Scan for the cell matching the given text and deliver its [X, Y] coordinate at center. 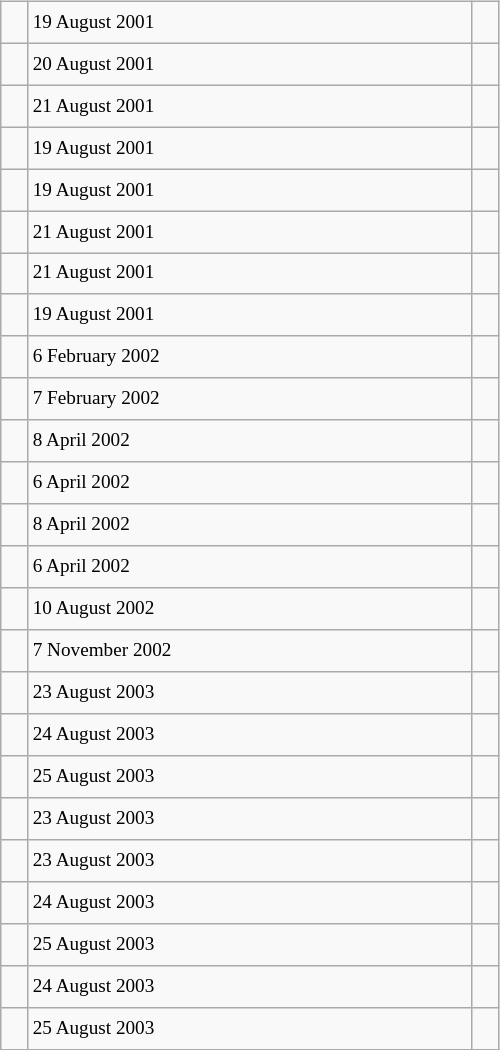
10 August 2002 [250, 609]
7 February 2002 [250, 399]
20 August 2001 [250, 64]
6 February 2002 [250, 357]
7 November 2002 [250, 651]
